For the text-containing cell, return its midpoint in [x, y] coordinate format. 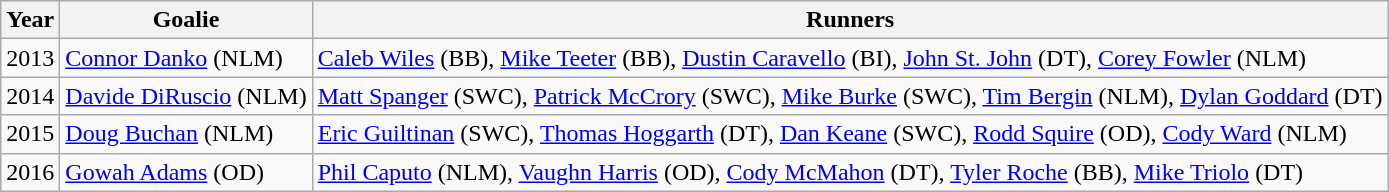
Matt Spanger (SWC), Patrick McCrory (SWC), Mike Burke (SWC), Tim Bergin (NLM), Dylan Goddard (DT) [850, 96]
Phil Caputo (NLM), Vaughn Harris (OD), Cody McMahon (DT), Tyler Roche (BB), Mike Triolo (DT) [850, 172]
2015 [30, 134]
Caleb Wiles (BB), Mike Teeter (BB), Dustin Caravello (BI), John St. John (DT), Corey Fowler (NLM) [850, 58]
2014 [30, 96]
Connor Danko (NLM) [186, 58]
Goalie [186, 20]
Davide DiRuscio (NLM) [186, 96]
2016 [30, 172]
Doug Buchan (NLM) [186, 134]
Year [30, 20]
2013 [30, 58]
Gowah Adams (OD) [186, 172]
Runners [850, 20]
Eric Guiltinan (SWC), Thomas Hoggarth (DT), Dan Keane (SWC), Rodd Squire (OD), Cody Ward (NLM) [850, 134]
